Pinpoint the cell where the given text exists, returning its [X, Y] midpoint coordinate. 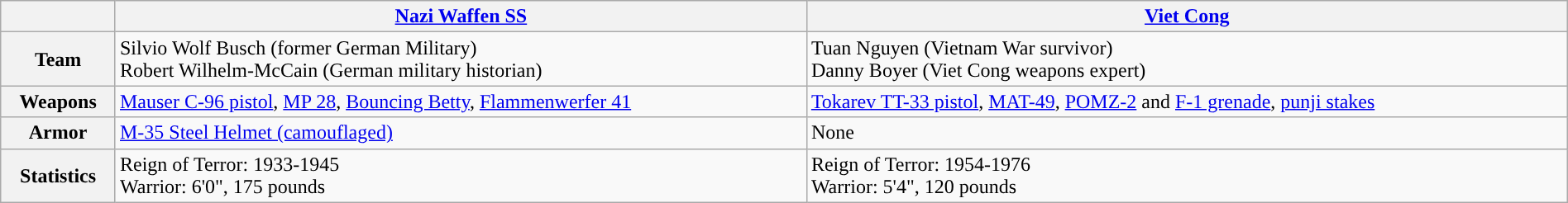
Viet Cong [1187, 17]
Weapons [58, 101]
Nazi Waffen SS [461, 17]
None [1187, 133]
Reign of Terror: 1933-1945Warrior: 6'0", 175 pounds [461, 175]
Mauser C-96 pistol, MP 28, Bouncing Betty, Flammenwerfer 41 [461, 101]
M-35 Steel Helmet (camouflaged) [461, 133]
Team [58, 59]
Statistics [58, 175]
Silvio Wolf Busch (former German Military)Robert Wilhelm-McCain (German military historian) [461, 59]
Reign of Terror: 1954-1976Warrior: 5'4", 120 pounds [1187, 175]
Tokarev TT-33 pistol, MAT-49, POMZ-2 and F-1 grenade, punji stakes [1187, 101]
Armor [58, 133]
Tuan Nguyen (Vietnam War survivor)Danny Boyer (Viet Cong weapons expert) [1187, 59]
